Find where the given text appears and provide that cell's center as [X, Y] coordinate. 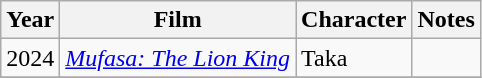
Taka [354, 58]
Film [178, 20]
Mufasa: The Lion King [178, 58]
Year [30, 20]
Character [354, 20]
2024 [30, 58]
Notes [446, 20]
